Output the (x, y) coordinate of the center of the cell containing the given text.  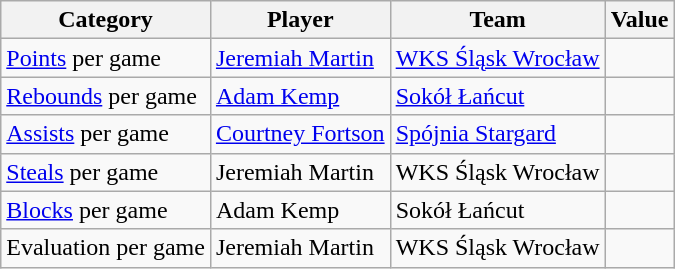
Assists per game (106, 134)
Spójnia Stargard (498, 134)
Evaluation per game (106, 248)
Rebounds per game (106, 96)
Player (300, 20)
Steals per game (106, 172)
Points per game (106, 58)
Blocks per game (106, 210)
Courtney Fortson (300, 134)
Category (106, 20)
Team (498, 20)
Value (640, 20)
